Locate the cell with the specified text and output its [x, y] center coordinate. 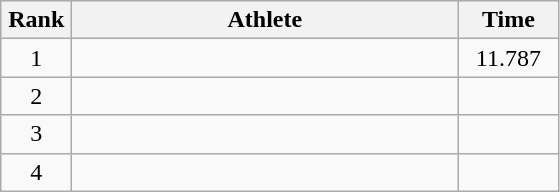
Time [508, 20]
Rank [36, 20]
Athlete [265, 20]
4 [36, 172]
2 [36, 96]
1 [36, 58]
3 [36, 134]
11.787 [508, 58]
